Extract the (x, y) coordinate from the center of the cell holding the provided text.  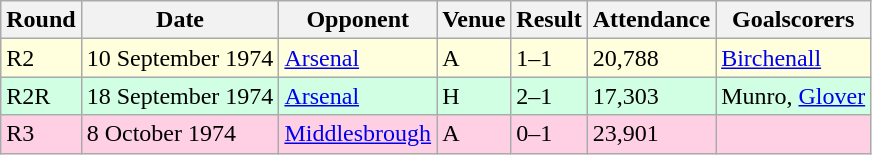
H (474, 96)
R2R (41, 96)
10 September 1974 (180, 58)
23,901 (651, 134)
Goalscorers (794, 20)
Date (180, 20)
Birchenall (794, 58)
R2 (41, 58)
2–1 (549, 96)
R3 (41, 134)
Munro, Glover (794, 96)
20,788 (651, 58)
0–1 (549, 134)
Result (549, 20)
Middlesbrough (358, 134)
Venue (474, 20)
8 October 1974 (180, 134)
18 September 1974 (180, 96)
1–1 (549, 58)
Attendance (651, 20)
17,303 (651, 96)
Round (41, 20)
Opponent (358, 20)
